Capture the cell that displays the provided text and extract its (X, Y) central coordinate. 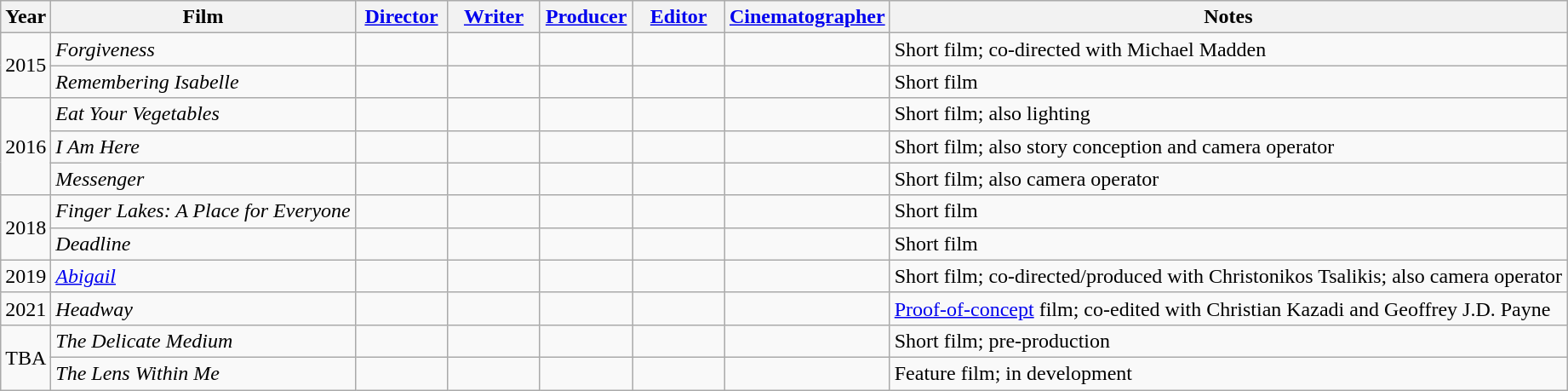
Proof-of-concept film; co-edited with Christian Kazadi and Geoffrey J.D. Payne (1228, 308)
Feature film; in development (1228, 373)
Deadline (203, 244)
Short film; pre-production (1228, 341)
Finger Lakes: A Place for Everyone (203, 211)
2019 (26, 276)
Headway (203, 308)
Short film; co-directed with Michael Madden (1228, 49)
Short film; also lighting (1228, 114)
Film (203, 17)
Cinematographer (807, 17)
Short film; co-directed/produced with Christonikos Tsalikis; also camera operator (1228, 276)
TBA (26, 357)
The Lens Within Me (203, 373)
Editor (679, 17)
Short film; also story conception and camera operator (1228, 147)
Producer (586, 17)
I Am Here (203, 147)
2016 (26, 147)
Messenger (203, 179)
2015 (26, 66)
The Delicate Medium (203, 341)
Abigail (203, 276)
Director (402, 17)
Year (26, 17)
Forgiveness (203, 49)
Short film; also camera operator (1228, 179)
Writer (494, 17)
Notes (1228, 17)
Remembering Isabelle (203, 82)
2021 (26, 308)
Eat Your Vegetables (203, 114)
2018 (26, 227)
